Provide the [X, Y] coordinate of the cell's center where the given text is located.  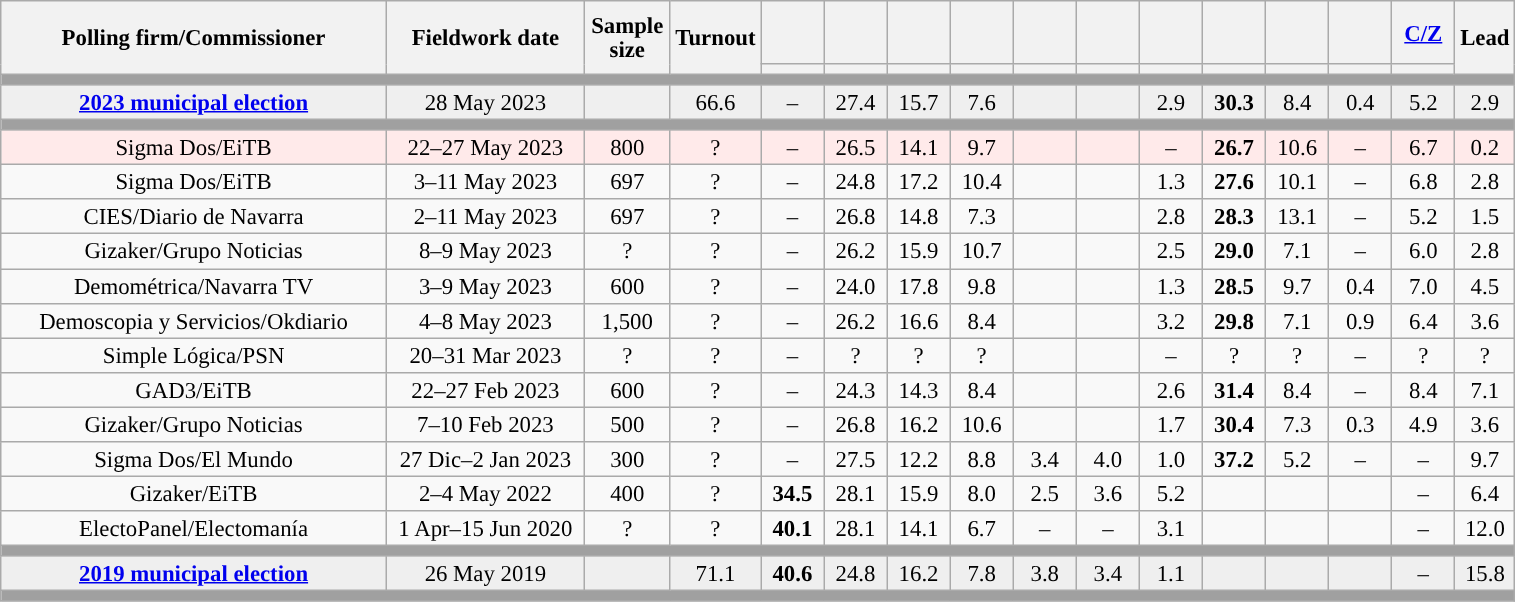
0.9 [1360, 320]
3–11 May 2023 [485, 182]
6.0 [1424, 252]
14.3 [918, 390]
40.1 [792, 528]
1 Apr–15 Jun 2020 [485, 528]
1,500 [627, 320]
27.5 [856, 460]
Lead [1485, 38]
26.7 [1234, 148]
7.0 [1424, 286]
27 Dic–2 Jan 2023 [485, 460]
28.5 [1234, 286]
31.4 [1234, 390]
9.8 [982, 286]
66.6 [716, 102]
10.4 [982, 182]
30.4 [1234, 424]
4.5 [1485, 286]
Fieldwork date [485, 38]
Gizaker/EiTB [194, 494]
3–9 May 2023 [485, 286]
14.8 [918, 218]
3.2 [1170, 320]
8.8 [982, 460]
0.2 [1485, 148]
0.3 [1360, 424]
28 May 2023 [485, 102]
400 [627, 494]
2.6 [1170, 390]
8–9 May 2023 [485, 252]
Simple Lógica/PSN [194, 356]
27.4 [856, 102]
12.0 [1485, 528]
16.6 [918, 320]
2–11 May 2023 [485, 218]
4.9 [1424, 424]
7–10 Feb 2023 [485, 424]
8.0 [982, 494]
22–27 Feb 2023 [485, 390]
37.2 [1234, 460]
26 May 2019 [485, 574]
Sigma Dos/El Mundo [194, 460]
CIES/Diario de Navarra [194, 218]
20–31 Mar 2023 [485, 356]
2023 municipal election [194, 102]
GAD3/EiTB [194, 390]
500 [627, 424]
24.3 [856, 390]
34.5 [792, 494]
4–8 May 2023 [485, 320]
29.0 [1234, 252]
26.5 [856, 148]
800 [627, 148]
7.8 [982, 574]
2019 municipal election [194, 574]
15.7 [918, 102]
10.1 [1298, 182]
7.6 [982, 102]
1.0 [1170, 460]
28.3 [1234, 218]
17.8 [918, 286]
22–27 May 2023 [485, 148]
3.8 [1044, 574]
24.0 [856, 286]
Polling firm/Commissioner [194, 38]
4.0 [1108, 460]
13.1 [1298, 218]
Sample size [627, 38]
10.7 [982, 252]
17.2 [918, 182]
300 [627, 460]
40.6 [792, 574]
2–4 May 2022 [485, 494]
Demoscopia y Servicios/Okdiario [194, 320]
1.1 [1170, 574]
3.1 [1170, 528]
6.8 [1424, 182]
Turnout [716, 38]
C/Z [1424, 32]
ElectoPanel/Electomanía [194, 528]
29.8 [1234, 320]
71.1 [716, 574]
Demométrica/Navarra TV [194, 286]
30.3 [1234, 102]
27.6 [1234, 182]
12.2 [918, 460]
1.5 [1485, 218]
15.8 [1485, 574]
1.7 [1170, 424]
